Identify which cell holds the provided text, then report its [X, Y] central coordinate. 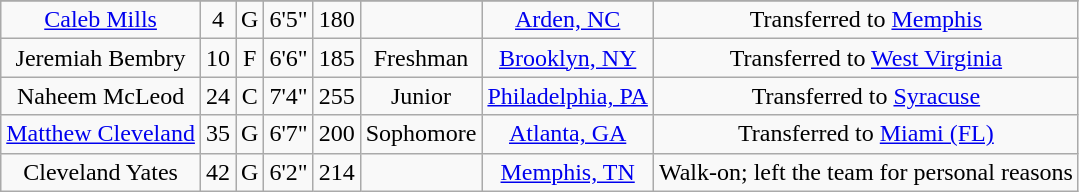
6'6" [288, 58]
214 [336, 172]
42 [218, 172]
Naheem McLeod [101, 96]
Atlanta, GA [568, 134]
Transferred to West Virginia [866, 58]
4 [218, 20]
6'7" [288, 134]
C [250, 96]
200 [336, 134]
Memphis, TN [568, 172]
Brooklyn, NY [568, 58]
180 [336, 20]
Transferred to Syracuse [866, 96]
Philadelphia, PA [568, 96]
185 [336, 58]
Cleveland Yates [101, 172]
Caleb Mills [101, 20]
Transferred to Miami (FL) [866, 134]
10 [218, 58]
255 [336, 96]
6'5" [288, 20]
Arden, NC [568, 20]
Jeremiah Bembry [101, 58]
Matthew Cleveland [101, 134]
24 [218, 96]
Junior [421, 96]
6'2" [288, 172]
Sophomore [421, 134]
F [250, 58]
Transferred to Memphis [866, 20]
35 [218, 134]
7'4" [288, 96]
Walk-on; left the team for personal reasons [866, 172]
Freshman [421, 58]
